Return the (X, Y) coordinate for the center point of the cell that contains the specified text.  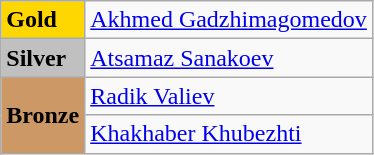
Radik Valiev (229, 96)
Akhmed Gadzhimagomedov (229, 20)
Khakhaber Khubezhti (229, 134)
Silver (43, 58)
Bronze (43, 115)
Atsamaz Sanakoev (229, 58)
Gold (43, 20)
